Return (X, Y) of the center of cell containing provided text 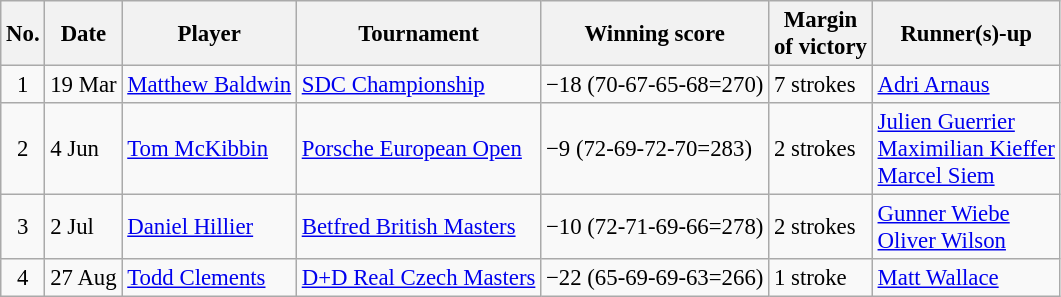
1 stroke (821, 278)
SDC Championship (418, 85)
−10 (72-71-69-66=278) (655, 228)
Player (209, 34)
2 (23, 149)
Todd Clements (209, 278)
Tournament (418, 34)
Matthew Baldwin (209, 85)
Adri Arnaus (966, 85)
Daniel Hillier (209, 228)
Julien Guerrier Maximilian Kieffer Marcel Siem (966, 149)
4 (23, 278)
−22 (65-69-69-63=266) (655, 278)
Tom McKibbin (209, 149)
Betfred British Masters (418, 228)
1 (23, 85)
−9 (72-69-72-70=283) (655, 149)
7 strokes (821, 85)
27 Aug (84, 278)
Date (84, 34)
No. (23, 34)
−18 (70-67-65-68=270) (655, 85)
2 Jul (84, 228)
Porsche European Open (418, 149)
19 Mar (84, 85)
Marginof victory (821, 34)
Matt Wallace (966, 278)
4 Jun (84, 149)
Gunner Wiebe Oliver Wilson (966, 228)
D+D Real Czech Masters (418, 278)
Winning score (655, 34)
Runner(s)-up (966, 34)
3 (23, 228)
